Provide the (x, y) coordinate of the cell's center where the given text is located.  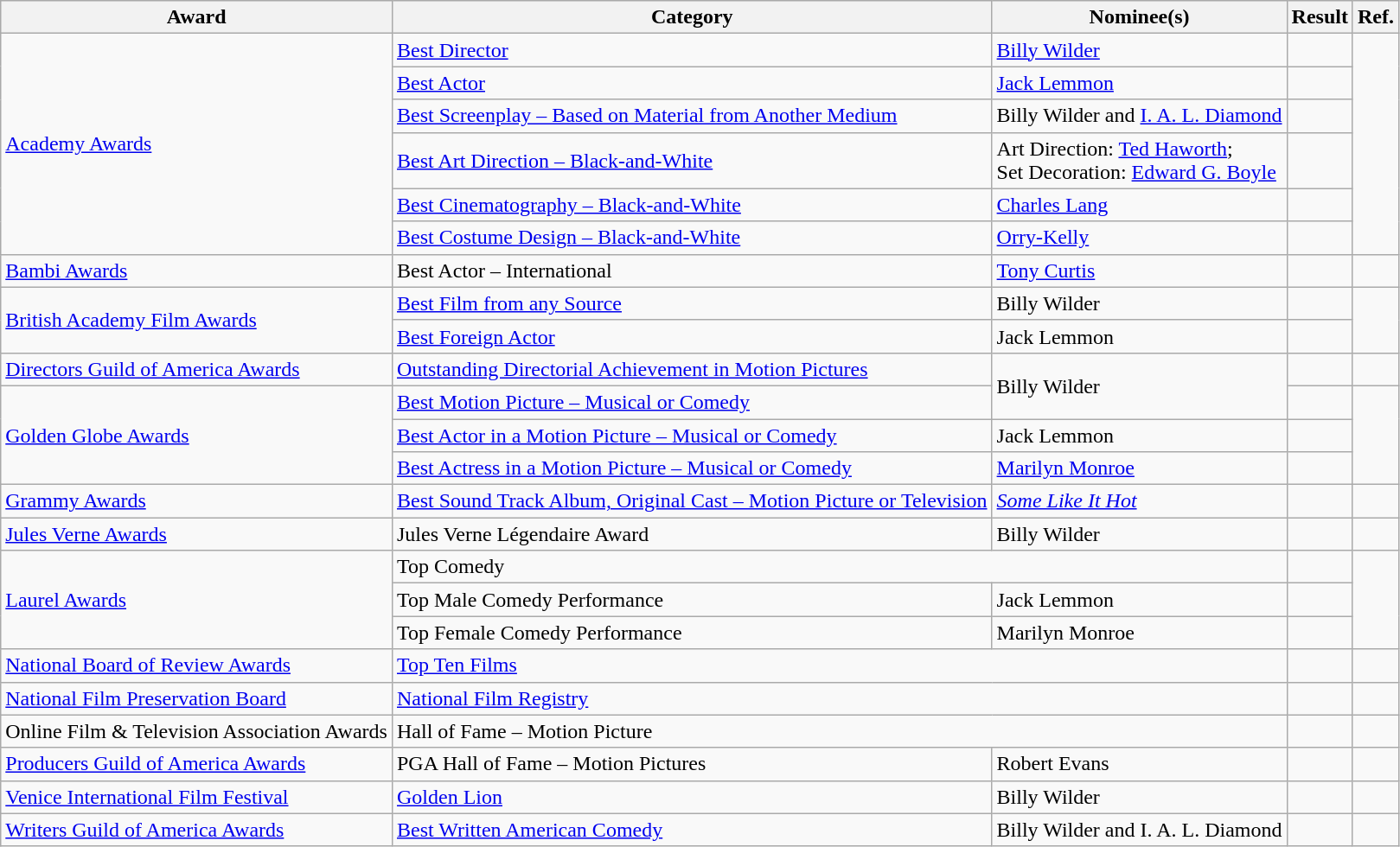
Charles Lang (1140, 205)
National Film Preservation Board (197, 698)
Venice International Film Festival (197, 797)
Academy Awards (197, 143)
Robert Evans (1140, 764)
Best Motion Picture – Musical or Comedy (839, 402)
Best Foreign Actor (692, 336)
Grammy Awards (197, 501)
British Academy Film Awards (197, 320)
Nominee(s) (1140, 17)
Category (692, 17)
Directors Guild of America Awards (197, 369)
Top Ten Films (839, 665)
Art Direction: Ted Haworth; Set Decoration: Edward G. Boyle (1140, 161)
Some Like It Hot (1140, 501)
PGA Hall of Fame – Motion Pictures (692, 764)
Best Film from any Source (692, 303)
Best Director (692, 50)
Online Film & Television Association Awards (197, 731)
Writers Guild of America Awards (197, 830)
Tony Curtis (1140, 271)
Best Actor – International (692, 271)
Golden Lion (692, 797)
Golden Globe Awards (197, 435)
National Film Registry (839, 698)
Best Screenplay – Based on Material from Another Medium (692, 116)
Top Female Comedy Performance (692, 633)
Best Cinematography – Black-and-White (692, 205)
Hall of Fame – Motion Picture (839, 731)
National Board of Review Awards (197, 665)
Best Actress in a Motion Picture – Musical or Comedy (692, 468)
Ref. (1375, 17)
Award (197, 17)
Result (1320, 17)
Jules Verne Awards (197, 534)
Best Actor in a Motion Picture – Musical or Comedy (692, 435)
Best Actor (692, 83)
Top Male Comedy Performance (692, 600)
Outstanding Directorial Achievement in Motion Pictures (692, 369)
Top Comedy (839, 567)
Laurel Awards (197, 600)
Orry-Kelly (1140, 238)
Bambi Awards (197, 271)
Best Written American Comedy (692, 830)
Best Costume Design – Black-and-White (692, 238)
Producers Guild of America Awards (197, 764)
Best Art Direction – Black-and-White (692, 161)
Jules Verne Légendaire Award (692, 534)
Best Sound Track Album, Original Cast – Motion Picture or Television (692, 501)
